Capture the cell that displays the provided text and extract its [x, y] central coordinate. 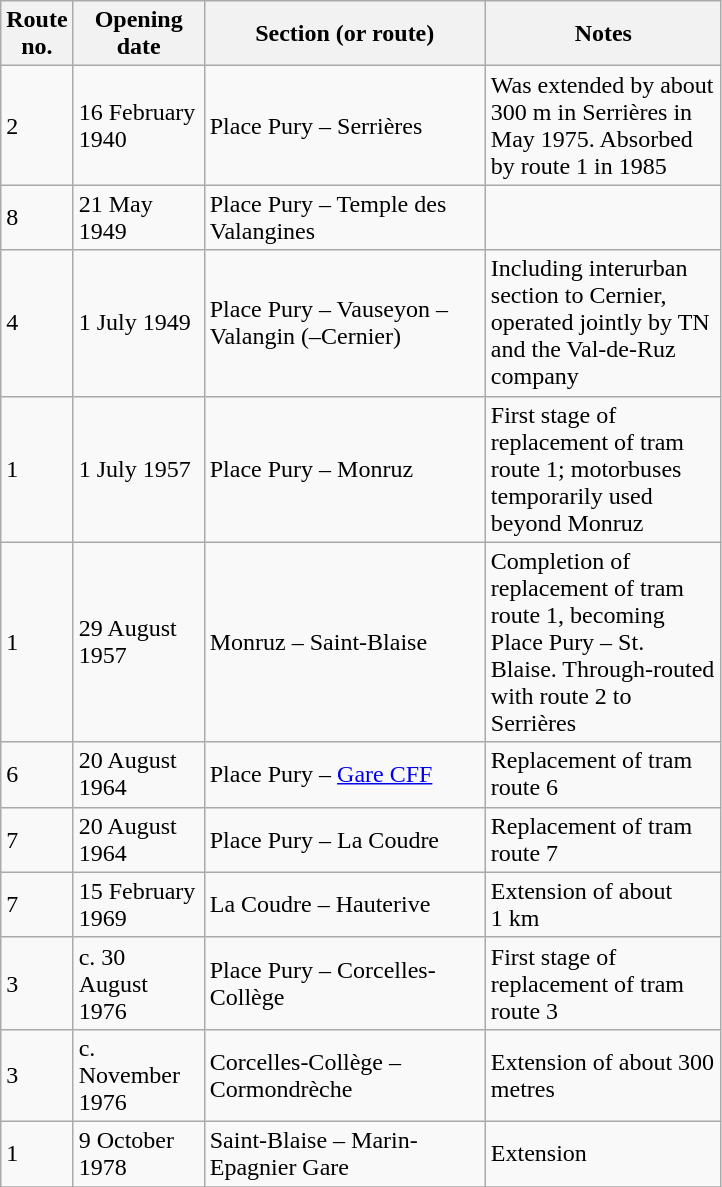
8 [37, 218]
Was extended by about 300 m in Serrières in May 1975. Absorbed by route 1 in 1985 [603, 126]
Notes [603, 34]
Openingdate [138, 34]
4 [37, 323]
29 August 1957 [138, 642]
Extension of about 1 km [603, 904]
Extension of about 300 metres [603, 1075]
Extension [603, 1154]
Place Pury – Corcelles-Collège [344, 983]
Monruz – Saint-Blaise [344, 642]
1 July 1949 [138, 323]
6 [37, 774]
c. November 1976 [138, 1075]
First stage of replacement of tram route 1; motorbuses temporarily used beyond Monruz [603, 469]
9 October 1978 [138, 1154]
1 July 1957 [138, 469]
Completion of replacement of tram route 1, becoming Place Pury – St. Blaise. Through-routed with route 2 to Serrières [603, 642]
Routeno. [37, 34]
Section (or route) [344, 34]
21 May 1949 [138, 218]
Place Pury – Monruz [344, 469]
Place Pury – La Coudre [344, 840]
Place Pury – Temple des Valangines [344, 218]
Including interurban section to Cernier, operated jointly by TN and the Val-de-Ruz company [603, 323]
c. 30 August 1976 [138, 983]
Replacement of tram route 7 [603, 840]
Replacement of tram route 6 [603, 774]
15 February 1969 [138, 904]
Place Pury – Gare CFF [344, 774]
La Coudre – Hauterive [344, 904]
16 February 1940 [138, 126]
Place Pury – Serrières [344, 126]
First stage of replacement of tram route 3 [603, 983]
2 [37, 126]
Saint-Blaise – Marin-Epagnier Gare [344, 1154]
Place Pury – Vauseyon – Valangin (–Cernier) [344, 323]
Corcelles-Collège – Cormondrèche [344, 1075]
